Provide the (X, Y) coordinate of the cell's center where the given text is located.  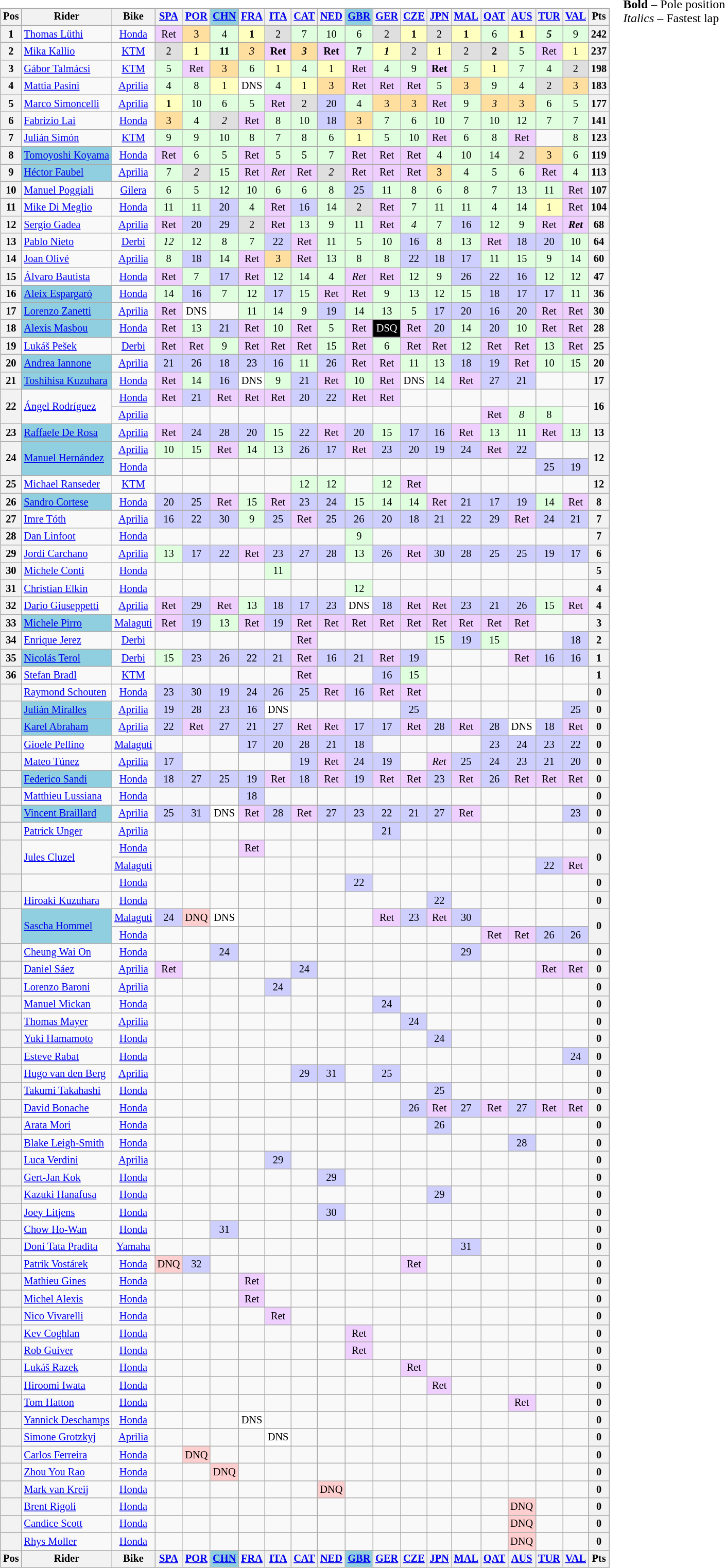
34 (11, 640)
Lorenzo Baroni (66, 987)
141 (599, 121)
Kazuki Hanafusa (66, 1195)
Marco Simoncelli (66, 103)
Lukáš Pešek (66, 346)
Ángel Rodríguez (66, 407)
183 (599, 86)
Mark van Kreij (66, 1489)
Carlos Ferreira (66, 1455)
107 (599, 190)
35 (11, 658)
60 (599, 259)
Julián Miralles (66, 710)
Blake Leigh-Smith (66, 1143)
Rhys Moller (66, 1541)
Nico Vivarelli (66, 1316)
33 (11, 623)
Chow Ho-Wan (66, 1230)
Gilera (133, 190)
198 (599, 69)
68 (599, 225)
104 (599, 207)
Sandro Cortese (66, 502)
Candice Scott (66, 1524)
Mateo Túnez (66, 762)
Thomas Lüthi (66, 34)
Vincent Braillard (66, 814)
Enrique Jerez (66, 640)
Raymond Schouten (66, 692)
Alexis Masbou (66, 328)
237 (599, 51)
Nicolás Terol (66, 658)
Lukáš Razek (66, 1368)
Tom Hatton (66, 1403)
Michele Conti (66, 571)
Karel Abraham (66, 727)
Dan Linfoot (66, 536)
Simone Grotzkyj (66, 1437)
Takumi Takahashi (66, 1091)
Stefan Bradl (66, 675)
Zhou You Rao (66, 1472)
64 (599, 242)
Patrick Unger (66, 831)
Joan Olivé (66, 259)
Hiroaki Kuzuhara (66, 900)
Federico Sandi (66, 779)
Tomoyoshi Koyama (66, 155)
Thomas Mayer (66, 1022)
Álvaro Bautista (66, 276)
242 (599, 34)
Yannick Deschamps (66, 1420)
Lorenzo Zanetti (66, 311)
47 (599, 276)
Gert-Jan Kok (66, 1178)
Mika Kallio (66, 51)
Yamaha (133, 1247)
Mathieu Gines (66, 1282)
Manuel Poggiali (66, 190)
Manuel Hernández (66, 458)
Aleix Espargaró (66, 294)
Michele Pirro (66, 623)
Esteve Rabat (66, 1056)
Manuel Mickan (66, 1004)
Daniel Sáez (66, 970)
Jordi Carchano (66, 554)
Sascha Hommel (66, 927)
Michel Alexis (66, 1299)
Gábor Talmácsi (66, 69)
Hugo van den Berg (66, 1074)
Joey Litjens (66, 1212)
Michael Ranseder (66, 484)
Kev Coghlan (66, 1334)
Christian Elkin (66, 588)
Pablo Nieto (66, 242)
Andrea Iannone (66, 363)
177 (599, 103)
Toshihisa Kuzuhara (66, 380)
Cheung Wai On (66, 952)
Luca Verdini (66, 1160)
113 (599, 173)
Gioele Pellino (66, 744)
Julián Simón (66, 138)
Dario Giuseppetti (66, 606)
Héctor Faubel (66, 173)
Mattia Pasini (66, 86)
119 (599, 155)
Brent Rigoli (66, 1507)
Yuki Hamamoto (66, 1039)
Jules Cluzel (66, 857)
Hiroomi Iwata (66, 1385)
Patrik Vostárek (66, 1264)
DSQ (387, 328)
Sergio Gadea (66, 225)
Doni Tata Pradita (66, 1247)
David Bonache (66, 1108)
123 (599, 138)
Mike Di Meglio (66, 207)
Rob Guiver (66, 1351)
Fabrizio Lai (66, 121)
Matthieu Lussiana (66, 796)
Imre Tóth (66, 519)
Arata Mori (66, 1126)
Raffaele De Rosa (66, 432)
